Locate the cell with the specified text and output its (x, y) center coordinate. 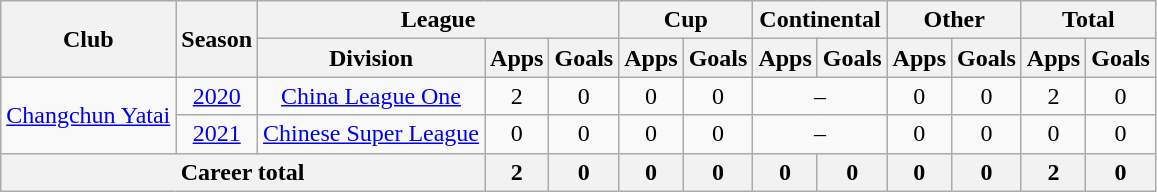
Other (954, 20)
Chinese Super League (372, 134)
Season (217, 39)
Division (372, 58)
Club (88, 39)
Total (1088, 20)
Continental (820, 20)
China League One (372, 96)
Changchun Yatai (88, 115)
2020 (217, 96)
League (438, 20)
2021 (217, 134)
Cup (686, 20)
Career total (243, 172)
